Extract the [x, y] coordinate from the center of the cell holding the provided text.  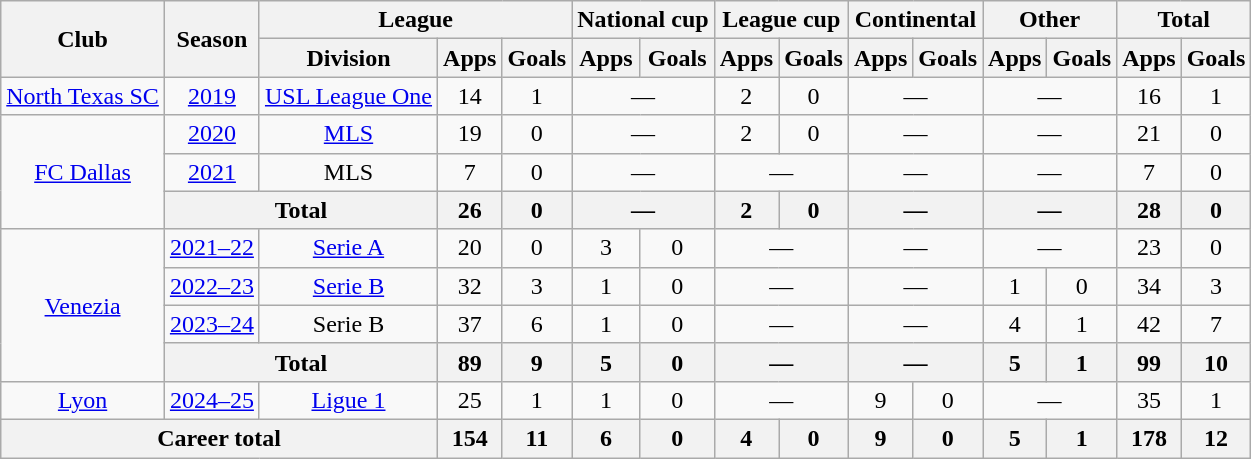
Lyon [83, 400]
23 [1149, 248]
35 [1149, 400]
2019 [212, 96]
2022–23 [212, 286]
Ligue 1 [348, 400]
Continental [915, 20]
National cup [643, 20]
2023–24 [212, 324]
League cup [781, 20]
10 [1216, 362]
2021 [212, 172]
99 [1149, 362]
16 [1149, 96]
Serie A [348, 248]
12 [1216, 438]
37 [470, 324]
28 [1149, 210]
Season [212, 39]
Career total [220, 438]
11 [537, 438]
32 [470, 286]
26 [470, 210]
Venezia [83, 305]
2021–22 [212, 248]
Other [1050, 20]
Division [348, 58]
USL League One [348, 96]
14 [470, 96]
2020 [212, 134]
League [415, 20]
178 [1149, 438]
25 [470, 400]
2024–25 [212, 400]
42 [1149, 324]
19 [470, 134]
34 [1149, 286]
FC Dallas [83, 172]
154 [470, 438]
21 [1149, 134]
20 [470, 248]
89 [470, 362]
North Texas SC [83, 96]
Club [83, 39]
